Pinpoint the cell where the given text exists, returning its [x, y] midpoint coordinate. 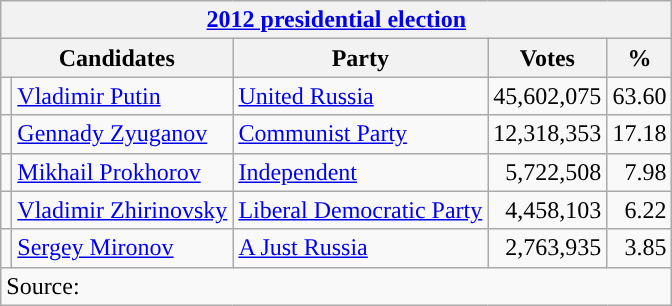
6.22 [640, 210]
United Russia [360, 96]
4,458,103 [548, 210]
Mikhail Prokhorov [122, 172]
Party [360, 58]
5,722,508 [548, 172]
Independent [360, 172]
2,763,935 [548, 248]
Vladimir Zhirinovsky [122, 210]
45,602,075 [548, 96]
12,318,353 [548, 134]
Candidates [117, 58]
Source: [336, 286]
2012 presidential election [336, 20]
7.98 [640, 172]
Vladimir Putin [122, 96]
Sergey Mironov [122, 248]
Communist Party [360, 134]
Votes [548, 58]
% [640, 58]
Liberal Democratic Party [360, 210]
63.60 [640, 96]
3.85 [640, 248]
Gennady Zyuganov [122, 134]
17.18 [640, 134]
A Just Russia [360, 248]
